From the cell containing the given text, extract its center point as [X, Y] coordinate. 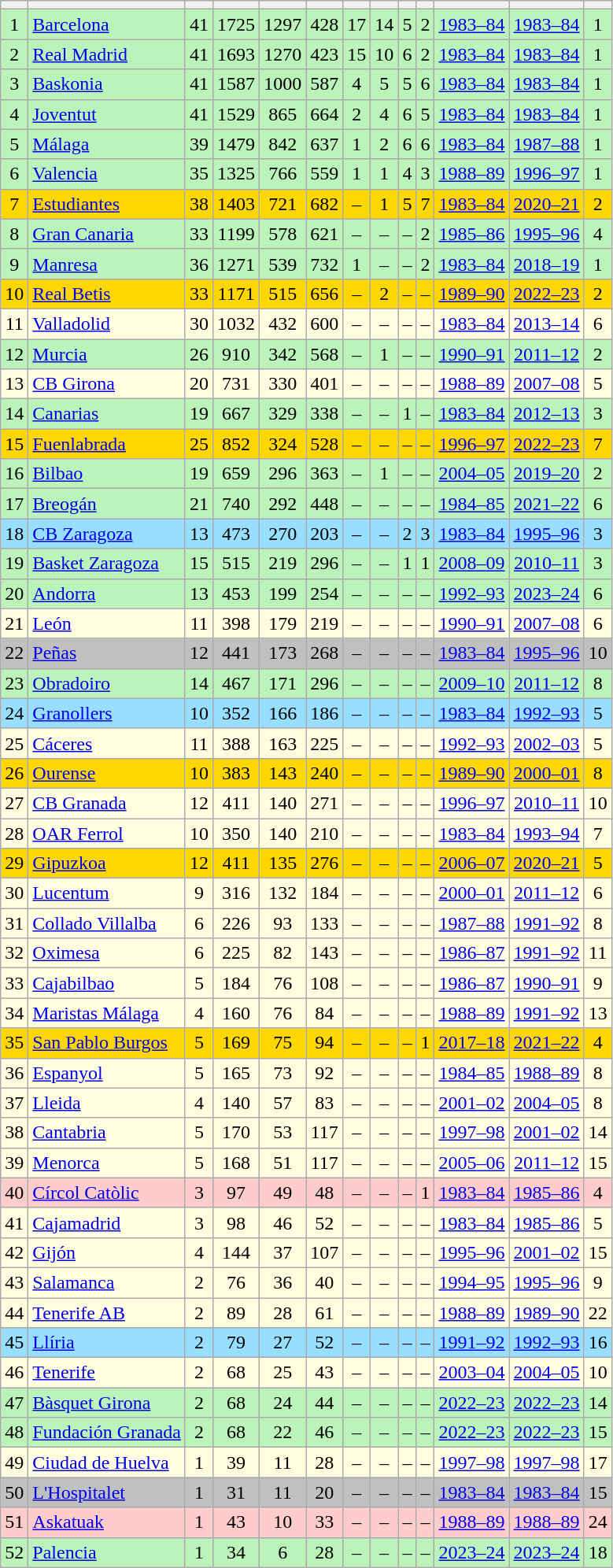
Bilbao [107, 474]
Bàsquet Girona [107, 1403]
179 [283, 623]
539 [283, 264]
Salamanca [107, 1282]
852 [236, 444]
CB Granada [107, 803]
Palencia [107, 1552]
83 [324, 1103]
98 [236, 1222]
Fuenlabrada [107, 444]
Real Madrid [107, 54]
637 [324, 144]
568 [324, 353]
1587 [236, 84]
240 [324, 773]
Valencia [107, 174]
73 [283, 1073]
168 [236, 1163]
600 [324, 324]
Valladolid [107, 324]
559 [324, 174]
160 [236, 1013]
2006–07 [472, 864]
45 [14, 1343]
2008–09 [472, 564]
OAR Ferrol [107, 834]
324 [283, 444]
1993–94 [546, 834]
61 [324, 1312]
144 [236, 1252]
1171 [236, 294]
Peñas [107, 653]
Fundación Granada [107, 1433]
23 [14, 683]
Barcelona [107, 24]
Oximesa [107, 953]
682 [324, 204]
1297 [283, 24]
Llíria [107, 1343]
329 [283, 414]
2017–18 [472, 1043]
2003–04 [472, 1373]
CB Girona [107, 384]
132 [283, 893]
910 [236, 353]
42 [14, 1252]
210 [324, 834]
Gipuzkoa [107, 864]
Círcol Catòlic [107, 1193]
292 [283, 504]
423 [324, 54]
401 [324, 384]
740 [236, 504]
50 [14, 1492]
173 [283, 653]
865 [283, 114]
Breogán [107, 504]
1000 [283, 84]
1479 [236, 144]
1403 [236, 204]
664 [324, 114]
342 [283, 353]
453 [236, 594]
Gijón [107, 1252]
766 [283, 174]
Estudiantes [107, 204]
1529 [236, 114]
383 [236, 773]
338 [324, 414]
Baskonia [107, 84]
170 [236, 1133]
165 [236, 1073]
2019–20 [546, 474]
169 [236, 1043]
89 [236, 1312]
Joventut [107, 114]
47 [14, 1403]
Tenerife [107, 1373]
163 [283, 743]
94 [324, 1043]
330 [283, 384]
388 [236, 743]
57 [283, 1103]
San Pablo Burgos [107, 1043]
108 [324, 983]
721 [283, 204]
171 [283, 683]
Ourense [107, 773]
1994–95 [472, 1282]
1693 [236, 54]
1325 [236, 174]
93 [283, 923]
656 [324, 294]
199 [283, 594]
84 [324, 1013]
432 [283, 324]
Lleida [107, 1103]
Canarias [107, 414]
268 [324, 653]
226 [236, 923]
621 [324, 234]
271 [324, 803]
1270 [283, 54]
Murcia [107, 353]
528 [324, 444]
659 [236, 474]
97 [236, 1193]
352 [236, 713]
398 [236, 623]
92 [324, 1073]
75 [283, 1043]
Cáceres [107, 743]
842 [283, 144]
363 [324, 474]
Cajamadrid [107, 1222]
1725 [236, 24]
1032 [236, 324]
Basket Zaragoza [107, 564]
350 [236, 834]
Menorca [107, 1163]
441 [236, 653]
Collado Villalba [107, 923]
254 [324, 594]
Málaga [107, 144]
107 [324, 1252]
L'Hospitalet [107, 1492]
29 [14, 864]
Maristas Málaga [107, 1013]
203 [324, 534]
CB Zaragoza [107, 534]
428 [324, 24]
79 [236, 1343]
Real Betis [107, 294]
Lucentum [107, 893]
316 [236, 893]
2005–06 [472, 1163]
166 [283, 713]
473 [236, 534]
731 [236, 384]
Tenerife AB [107, 1312]
2002–03 [546, 743]
Manresa [107, 264]
2009–10 [472, 683]
587 [324, 84]
Espanyol [107, 1073]
578 [283, 234]
667 [236, 414]
Cajabilbao [107, 983]
2012–13 [546, 414]
32 [14, 953]
2018–19 [546, 264]
2013–14 [546, 324]
Granollers [107, 713]
Andorra [107, 594]
448 [324, 504]
270 [283, 534]
Askatuak [107, 1522]
53 [283, 1133]
133 [324, 923]
82 [283, 953]
Obradoiro [107, 683]
Ciudad de Huelva [107, 1463]
276 [324, 864]
1271 [236, 264]
León [107, 623]
135 [283, 864]
1199 [236, 234]
Gran Canaria [107, 234]
732 [324, 264]
186 [324, 713]
Cantabria [107, 1133]
467 [236, 683]
